Output the [x, y] coordinate of the center of the cell containing the given text.  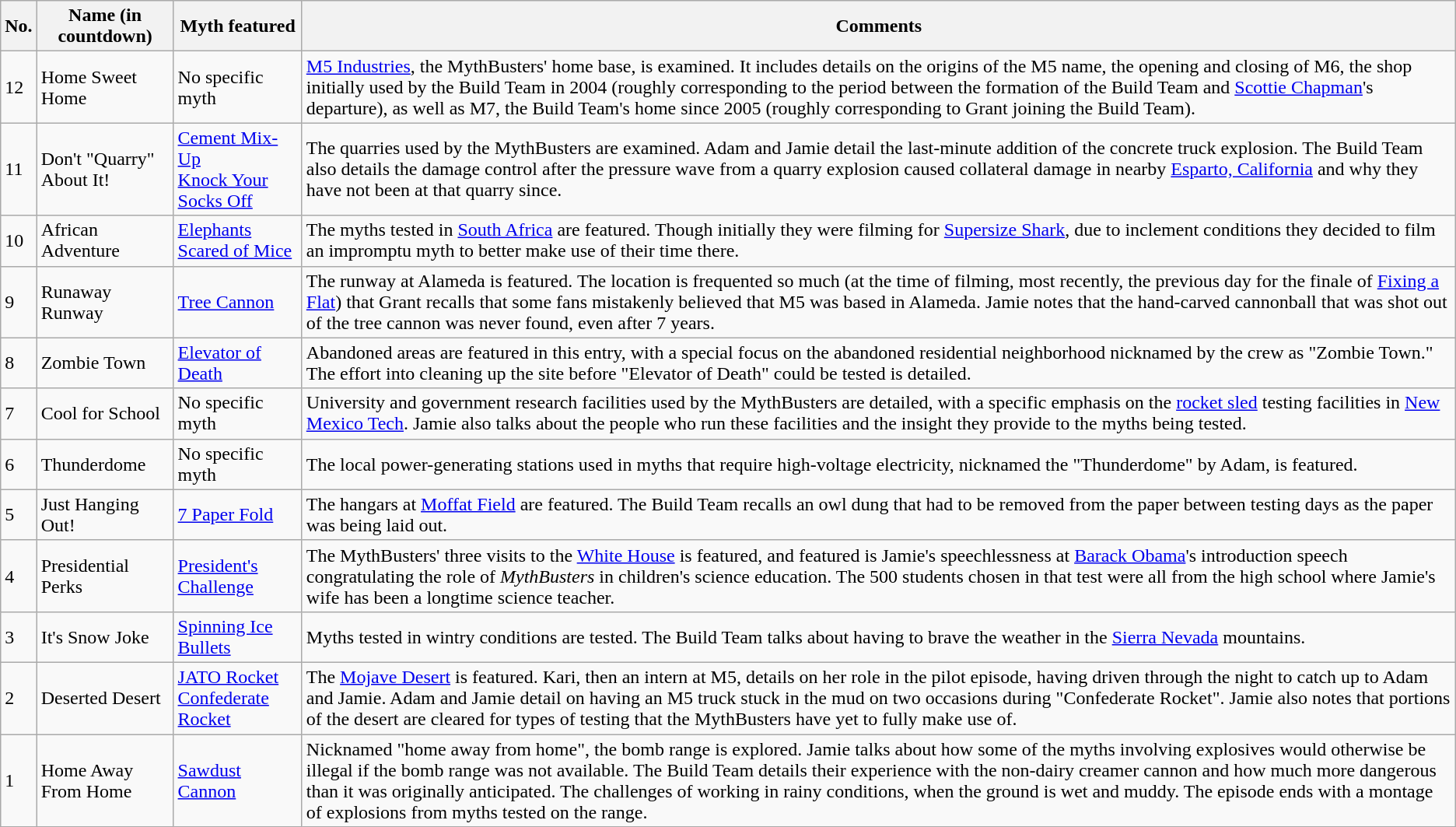
Don't "Quarry" About It! [105, 170]
It's Snow Joke [105, 636]
Zombie Town [105, 363]
Spinning Ice Bullets [238, 636]
No. [19, 26]
Name (in countdown) [105, 26]
The local power-generating stations used in myths that require high-voltage electricity, nicknamed the "Thunderdome" by Adam, is featured. [879, 464]
10 [19, 241]
Tree Cannon [238, 302]
8 [19, 363]
Runaway Runway [105, 302]
JATO RocketConfederate Rocket [238, 698]
Elephants Scared of Mice [238, 241]
Just Hanging Out! [105, 515]
Myths tested in wintry conditions are tested. The Build Team talks about having to brave the weather in the Sierra Nevada mountains. [879, 636]
11 [19, 170]
Sawdust Cannon [238, 781]
Myth featured [238, 26]
President's Challenge [238, 576]
4 [19, 576]
African Adventure [105, 241]
Home Away From Home [105, 781]
7 [19, 414]
3 [19, 636]
Cool for School [105, 414]
Presidential Perks [105, 576]
1 [19, 781]
7 Paper Fold [238, 515]
12 [19, 87]
6 [19, 464]
9 [19, 302]
Elevator of Death [238, 363]
2 [19, 698]
Comments [879, 26]
5 [19, 515]
Home Sweet Home [105, 87]
Cement Mix-UpKnock Your Socks Off [238, 170]
Thunderdome [105, 464]
Deserted Desert [105, 698]
